From the cell containing the given text, extract its center point as (X, Y) coordinate. 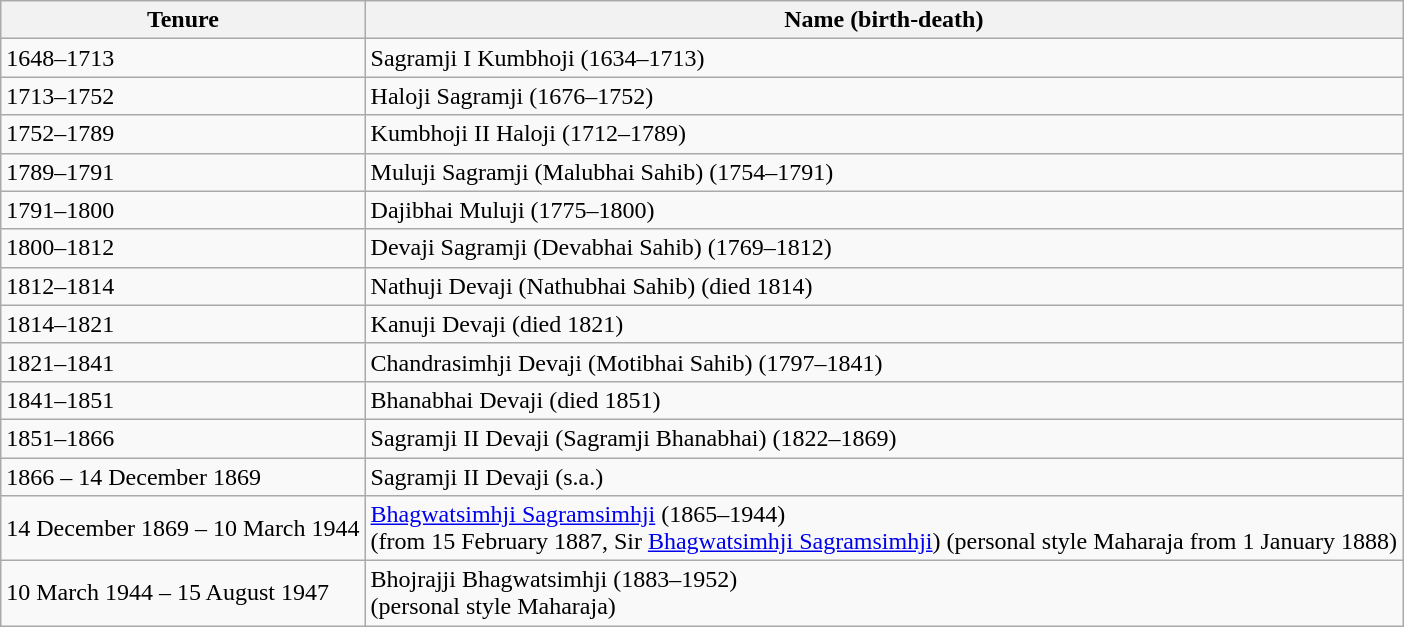
1789–1791 (183, 172)
Sagramji I Kumbhoji (1634–1713) (884, 58)
1814–1821 (183, 324)
1791–1800 (183, 210)
1713–1752 (183, 96)
Kumbhoji II Haloji (1712–1789) (884, 134)
14 December 1869 – 10 March 1944 (183, 528)
Haloji Sagramji (1676–1752) (884, 96)
1800–1812 (183, 248)
Sagramji II Devaji (Sagramji Bhanabhai) (1822–1869) (884, 438)
10 March 1944 – 15 August 1947 (183, 594)
1866 – 14 December 1869 (183, 477)
Devaji Sagramji (Devabhai Sahib) (1769–1812) (884, 248)
Tenure (183, 20)
1812–1814 (183, 286)
Bhagwatsimhji Sagramsimhji (1865–1944)(from 15 February 1887, Sir Bhagwatsimhji Sagramsimhji) (personal style Maharaja from 1 January 1888) (884, 528)
1648–1713 (183, 58)
Bhanabhai Devaji (died 1851) (884, 400)
Bhojrajji Bhagwatsimhji (1883–1952)(personal style Maharaja) (884, 594)
Kanuji Devaji (died 1821) (884, 324)
Nathuji Devaji (Nathubhai Sahib) (died 1814) (884, 286)
1851–1866 (183, 438)
1752–1789 (183, 134)
Chandrasimhji Devaji (Motibhai Sahib) (1797–1841) (884, 362)
Dajibhai Muluji (1775–1800) (884, 210)
Name (birth-death) (884, 20)
1821–1841 (183, 362)
1841–1851 (183, 400)
Muluji Sagramji (Malubhai Sahib) (1754–1791) (884, 172)
Sagramji II Devaji (s.a.) (884, 477)
